Pinpoint the cell where the given text exists, returning its [X, Y] midpoint coordinate. 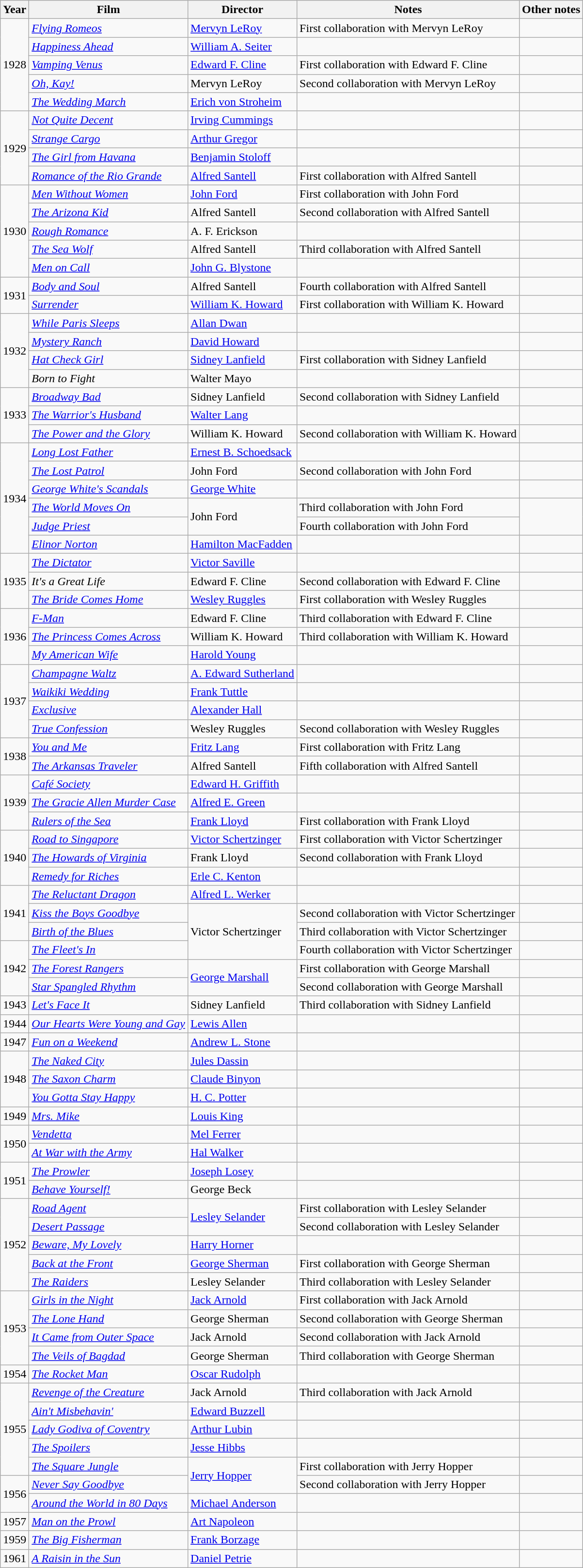
Second collaboration with Frank Lloyd [408, 858]
1959 [15, 1540]
Mystery Ranch [109, 342]
1935 [15, 581]
Back at the Front [109, 1263]
1928 [15, 65]
First collaboration with Fritz Lang [408, 747]
The Spoilers [109, 1448]
Harry Horner [242, 1245]
1950 [15, 1144]
The Reluctant Dragon [109, 895]
Ain't Misbehavin' [109, 1411]
The Raiders [109, 1282]
First collaboration with Jerry Hopper [408, 1466]
1947 [15, 1042]
Not Quite Decent [109, 120]
Exclusive [109, 710]
Vendetta [109, 1134]
It Came from Outer Space [109, 1337]
Film [109, 10]
Flying Romeos [109, 28]
1939 [15, 802]
Walter Mayo [242, 378]
1953 [15, 1328]
Second collaboration with William K. Howard [408, 434]
1934 [15, 498]
Second collaboration with Mervyn LeRoy [408, 83]
The Fleet's In [109, 950]
1941 [15, 913]
The Sea Wolf [109, 249]
Waikiki Wedding [109, 692]
Second collaboration with Edward F. Cline [408, 581]
Road Agent [109, 1208]
First collaboration with Wesley Ruggles [408, 600]
Year [15, 10]
1936 [15, 637]
The Bride Comes Home [109, 600]
Never Say Goodbye [109, 1485]
Kiss the Boys Goodbye [109, 913]
Oh, Kay! [109, 83]
Arthur Lubin [242, 1429]
Fourth collaboration with Victor Schertzinger [408, 950]
First collaboration with George Marshall [408, 968]
Born to Fight [109, 378]
Road to Singapore [109, 839]
Second collaboration with Victor Schertzinger [408, 913]
1961 [15, 1558]
Broadway Bad [109, 397]
Third collaboration with Alfred Santell [408, 249]
Michael Anderson [242, 1503]
The Warrior's Husband [109, 415]
Erich von Stroheim [242, 102]
Hal Walker [242, 1153]
First collaboration with William K. Howard [408, 305]
1957 [15, 1521]
Alfred E. Green [242, 802]
First collaboration with Jack Arnold [408, 1300]
First collaboration with Sidney Lanfield [408, 360]
1929 [15, 148]
1933 [15, 415]
The Princess Comes Across [109, 637]
Hamilton MacFadden [242, 544]
William A. Seiter [242, 47]
Fourth collaboration with Alfred Santell [408, 286]
Alexander Hall [242, 710]
Third collaboration with John Ford [408, 507]
Third collaboration with George Sherman [408, 1355]
The Forest Rangers [109, 968]
Arthur Gregor [242, 139]
It's a Great Life [109, 581]
The Girl from Havana [109, 157]
The Dictator [109, 563]
Vamping Venus [109, 65]
Harold Young [242, 655]
A. Edward Sutherland [242, 673]
The Saxon Charm [109, 1079]
You Gotta Stay Happy [109, 1097]
Walter Lang [242, 415]
The Arkansas Traveler [109, 765]
1954 [15, 1374]
The Rocket Man [109, 1374]
Second collaboration with Wesley Ruggles [408, 729]
Second collaboration with Jack Arnold [408, 1337]
Irving Cummings [242, 120]
John G. Blystone [242, 268]
The Lone Hand [109, 1319]
George Beck [242, 1190]
The World Moves On [109, 507]
You and Me [109, 747]
Birth of the Blues [109, 931]
Fritz Lang [242, 747]
The Lost Patrol [109, 470]
Body and Soul [109, 286]
Victor Saville [242, 563]
Beware, My Lovely [109, 1245]
Third collaboration with Jack Arnold [408, 1392]
Café Society [109, 784]
Second collaboration with Alfred Santell [408, 212]
Behave Yourself! [109, 1190]
The Veils of Bagdad [109, 1355]
First collaboration with John Ford [408, 194]
Girls in the Night [109, 1300]
1930 [15, 231]
Daniel Petrie [242, 1558]
1943 [15, 1005]
Alfred L. Werker [242, 895]
Happiness Ahead [109, 47]
Ernest B. Schoedsack [242, 452]
Lady Godiva of Coventry [109, 1429]
Fourth collaboration with John Ford [408, 526]
Third collaboration with Edward F. Cline [408, 618]
Revenge of the Creature [109, 1392]
Third collaboration with William K. Howard [408, 637]
Allan Dwan [242, 323]
The Wedding March [109, 102]
1931 [15, 295]
First collaboration with Frank Lloyd [408, 821]
Men Without Women [109, 194]
Second collaboration with George Sherman [408, 1319]
Edward H. Griffith [242, 784]
First collaboration with Alfred Santell [408, 175]
True Confession [109, 729]
The Prowler [109, 1171]
Third collaboration with Lesley Selander [408, 1282]
Men on Call [109, 268]
Fifth collaboration with Alfred Santell [408, 765]
Frank Tuttle [242, 692]
George Marshall [242, 978]
A Raisin in the Sun [109, 1558]
1944 [15, 1024]
Director [242, 10]
1949 [15, 1116]
At War with the Army [109, 1153]
Second collaboration with Lesley Selander [408, 1226]
First collaboration with George Sherman [408, 1263]
1938 [15, 756]
Third collaboration with Victor Schertzinger [408, 931]
Champagne Waltz [109, 673]
Surrender [109, 305]
The Square Jungle [109, 1466]
Second collaboration with Sidney Lanfield [408, 397]
Remedy for Riches [109, 876]
Strange Cargo [109, 139]
Mrs. Mike [109, 1116]
Second collaboration with John Ford [408, 470]
George White [242, 489]
The Big Fisherman [109, 1540]
The Gracie Allen Murder Case [109, 802]
Rough Romance [109, 231]
Claude Binyon [242, 1079]
George White's Scandals [109, 489]
Erle C. Kenton [242, 876]
Jerry Hopper [242, 1475]
Frank Borzage [242, 1540]
While Paris Sleeps [109, 323]
Long Lost Father [109, 452]
F-Man [109, 618]
Lewis Allen [242, 1024]
Jules Dassin [242, 1060]
H. C. Potter [242, 1097]
1942 [15, 968]
Oscar Rudolph [242, 1374]
Hat Check Girl [109, 360]
First collaboration with Victor Schertzinger [408, 839]
1932 [15, 351]
1952 [15, 1245]
First collaboration with Edward F. Cline [408, 65]
Our Hearts Were Young and Gay [109, 1024]
The Howards of Virginia [109, 858]
My American Wife [109, 655]
Desert Passage [109, 1226]
Third collaboration with Sidney Lanfield [408, 1005]
Let's Face It [109, 1005]
Around the World in 80 Days [109, 1503]
Judge Priest [109, 526]
Benjamin Stoloff [242, 157]
A. F. Erickson [242, 231]
Romance of the Rio Grande [109, 175]
1948 [15, 1079]
Andrew L. Stone [242, 1042]
Elinor Norton [109, 544]
1955 [15, 1429]
David Howard [242, 342]
Star Spangled Rhythm [109, 987]
First collaboration with Mervyn LeRoy [408, 28]
1937 [15, 701]
The Arizona Kid [109, 212]
Jesse Hibbs [242, 1448]
Man on the Prowl [109, 1521]
Joseph Losey [242, 1171]
Mel Ferrer [242, 1134]
Edward Buzzell [242, 1411]
Second collaboration with George Marshall [408, 987]
The Power and the Glory [109, 434]
First collaboration with Lesley Selander [408, 1208]
Rulers of the Sea [109, 821]
Fun on a Weekend [109, 1042]
1951 [15, 1180]
The Naked City [109, 1060]
Art Napoleon [242, 1521]
Notes [408, 10]
Second collaboration with Jerry Hopper [408, 1485]
Other notes [551, 10]
Louis King [242, 1116]
1956 [15, 1494]
1940 [15, 858]
